Return [X, Y] of the center of cell containing provided text 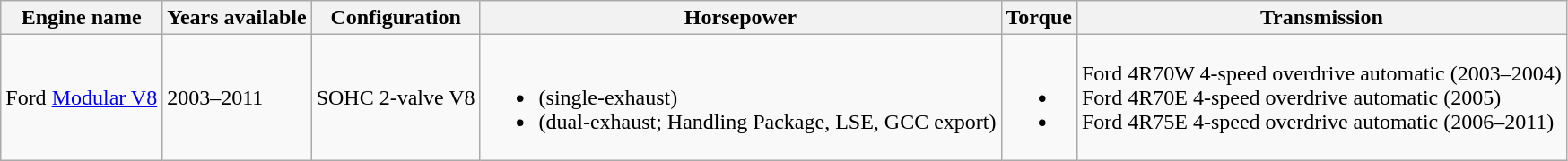
Transmission [1321, 18]
SOHC 2-valve V8 [396, 97]
(single-exhaust) (dual-exhaust; Handling Package, LSE, GCC export) [741, 97]
2003–2011 [237, 97]
Years available [237, 18]
Ford 4R70W 4-speed overdrive automatic (2003–2004)Ford 4R70E 4-speed overdrive automatic (2005)Ford 4R75E 4-speed overdrive automatic (2006–2011) [1321, 97]
Configuration [396, 18]
Engine name [82, 18]
Ford Modular V8 [82, 97]
Horsepower [741, 18]
Torque [1039, 18]
